Detect which cell encompasses the target text, then output its (X, Y) center coordinate. 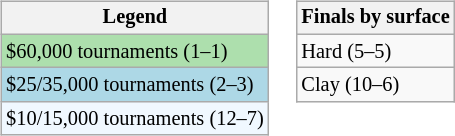
Hard (5–5) (375, 51)
$10/15,000 tournaments (12–7) (134, 119)
Clay (10–6) (375, 85)
Finals by surface (375, 18)
$25/35,000 tournaments (2–3) (134, 85)
Legend (134, 18)
$60,000 tournaments (1–1) (134, 51)
